Determine the (X, Y) coordinate at the center of the cell enclosing the given text.  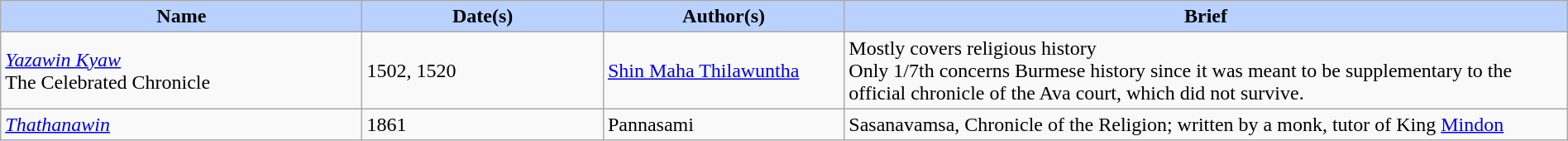
Thathanawin (182, 124)
Name (182, 17)
Author(s) (723, 17)
Sasanavamsa, Chronicle of the Religion; written by a monk, tutor of King Mindon (1206, 124)
Brief (1206, 17)
Shin Maha Thilawuntha (723, 70)
Pannasami (723, 124)
Date(s) (483, 17)
1861 (483, 124)
Yazawin Kyaw The Celebrated Chronicle (182, 70)
1502, 1520 (483, 70)
